Output the [X, Y] coordinate of the center of the cell containing the given text.  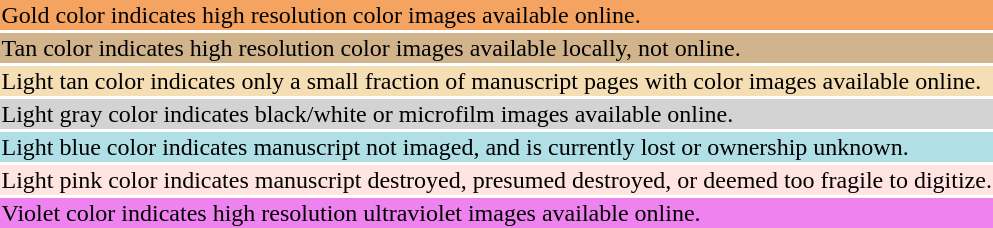
Tan color indicates high resolution color images available locally, not online. [496, 48]
Light tan color indicates only a small fraction of manuscript pages with color images available online. [496, 81]
Light pink color indicates manuscript destroyed, presumed destroyed, or deemed too fragile to digitize. [496, 180]
Light blue color indicates manuscript not imaged, and is currently lost or ownership unknown. [496, 147]
Light gray color indicates black/white or microfilm images available online. [496, 114]
Violet color indicates high resolution ultraviolet images available online. [496, 213]
Gold color indicates high resolution color images available online. [496, 15]
